Capture the cell that displays the provided text and extract its [X, Y] central coordinate. 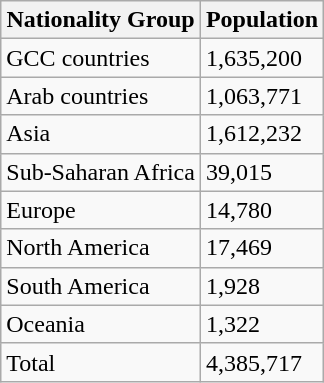
North America [101, 248]
Europe [101, 210]
GCC countries [101, 58]
1,928 [262, 286]
Sub-Saharan Africa [101, 172]
14,780 [262, 210]
1,635,200 [262, 58]
1,612,232 [262, 134]
1,322 [262, 324]
4,385,717 [262, 362]
Nationality Group [101, 20]
Population [262, 20]
17,469 [262, 248]
Total [101, 362]
Asia [101, 134]
Oceania [101, 324]
39,015 [262, 172]
1,063,771 [262, 96]
Arab countries [101, 96]
South America [101, 286]
